Search for the cell housing the specified text and yield its [X, Y] center coordinate. 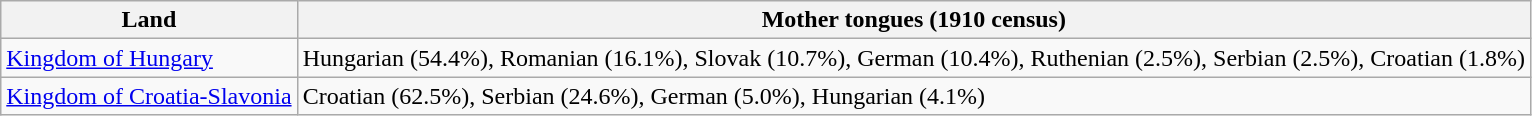
Mother tongues (1910 census) [914, 20]
Hungarian (54.4%), Romanian (16.1%), Slovak (10.7%), German (10.4%), Ruthenian (2.5%), Serbian (2.5%), Croatian (1.8%) [914, 58]
Croatian (62.5%), Serbian (24.6%), German (5.0%), Hungarian (4.1%) [914, 96]
Land [149, 20]
Kingdom of Croatia-Slavonia [149, 96]
Kingdom of Hungary [149, 58]
